Pinpoint the cell where the given text exists, returning its [x, y] midpoint coordinate. 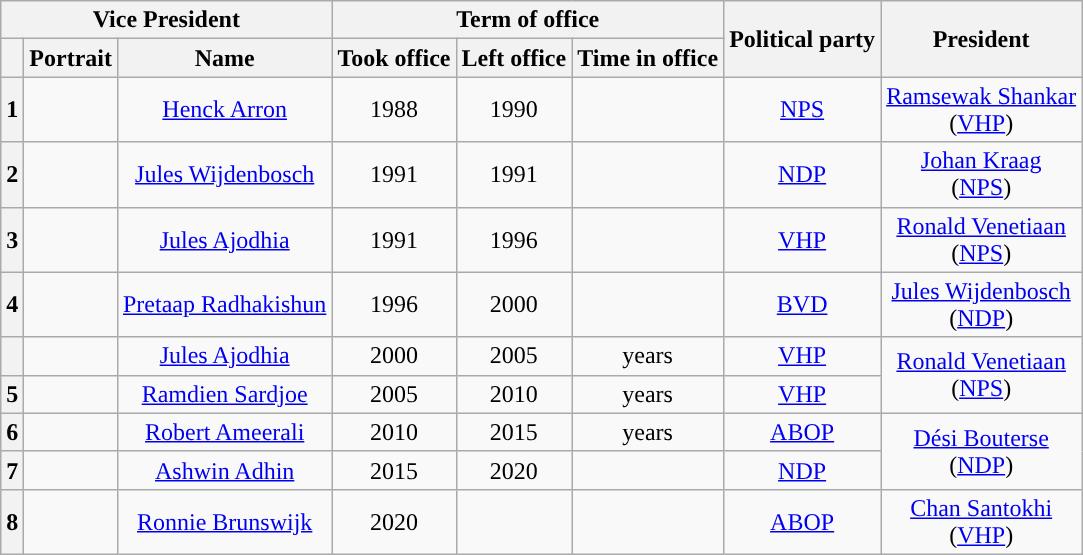
Took office [394, 58]
Jules Wijdenbosch(NDP) [982, 304]
1 [12, 110]
Vice President [166, 20]
Political party [802, 39]
NPS [802, 110]
8 [12, 522]
Ramsewak Shankar(VHP) [982, 110]
Portrait [71, 58]
Dési Bouterse(NDP) [982, 451]
BVD [802, 304]
Chan Santokhi(VHP) [982, 522]
1990 [514, 110]
Name [224, 58]
Jules Wijdenbosch [224, 174]
President [982, 39]
Time in office [648, 58]
3 [12, 240]
1988 [394, 110]
Left office [514, 58]
Term of office [528, 20]
2 [12, 174]
6 [12, 432]
Ronnie Brunswijk [224, 522]
Ashwin Adhin [224, 470]
Ramdien Sardjoe [224, 394]
Robert Ameerali [224, 432]
5 [12, 394]
4 [12, 304]
Pretaap Radhakishun [224, 304]
Johan Kraag(NPS) [982, 174]
7 [12, 470]
Henck Arron [224, 110]
